Pinpoint the cell where the given text exists, returning its [x, y] midpoint coordinate. 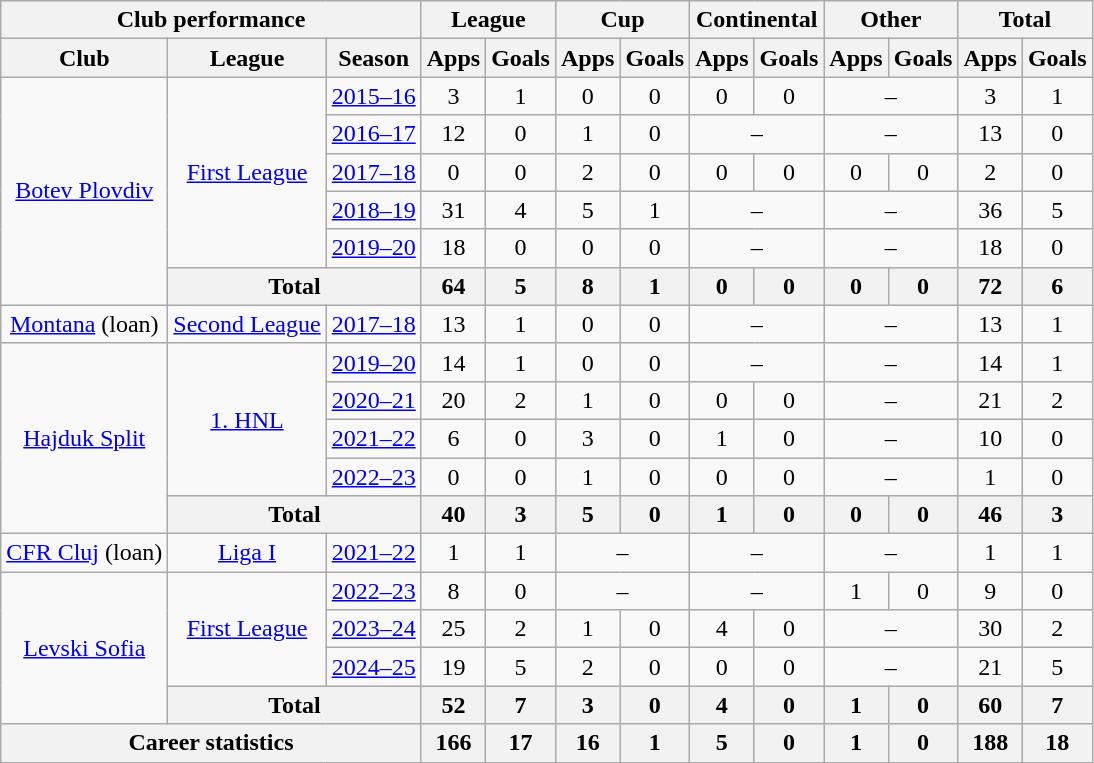
Continental [757, 20]
25 [453, 629]
20 [453, 400]
Club performance [211, 20]
Levski Sofia [84, 648]
Botev Plovdiv [84, 191]
19 [453, 667]
60 [990, 705]
Career statistics [211, 743]
Season [374, 58]
17 [521, 743]
Liga I [247, 553]
46 [990, 515]
10 [990, 438]
40 [453, 515]
CFR Cluj (loan) [84, 553]
31 [453, 210]
2016–17 [374, 134]
52 [453, 705]
Club [84, 58]
2015–16 [374, 96]
9 [990, 591]
Other [891, 20]
72 [990, 286]
166 [453, 743]
36 [990, 210]
2023–24 [374, 629]
Cup [622, 20]
Montana (loan) [84, 324]
12 [453, 134]
2024–25 [374, 667]
2018–19 [374, 210]
Hajduk Split [84, 438]
1. HNL [247, 419]
Second League [247, 324]
2020–21 [374, 400]
30 [990, 629]
64 [453, 286]
16 [587, 743]
188 [990, 743]
